For the text-containing cell, return its midpoint in [X, Y] coordinate format. 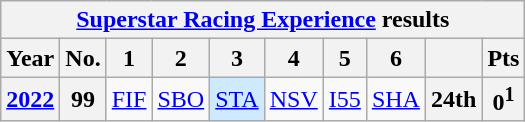
I55 [344, 100]
NSV [294, 100]
01 [504, 100]
SBO [181, 100]
1 [129, 58]
Year [30, 58]
No. [83, 58]
Superstar Racing Experience results [263, 20]
Pts [504, 58]
99 [83, 100]
2022 [30, 100]
2 [181, 58]
3 [237, 58]
6 [396, 58]
SHA [396, 100]
4 [294, 58]
5 [344, 58]
FIF [129, 100]
24th [453, 100]
STA [237, 100]
